Output the (X, Y) coordinate of the center of the cell containing the given text.  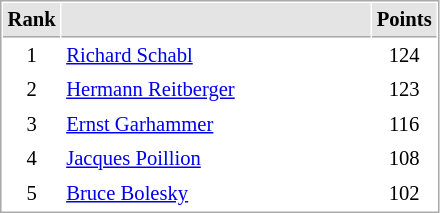
Richard Schabl (216, 56)
116 (404, 124)
124 (404, 56)
123 (404, 90)
3 (32, 124)
Jacques Poillion (216, 158)
Ernst Garhammer (216, 124)
2 (32, 90)
Rank (32, 20)
Bruce Bolesky (216, 194)
102 (404, 194)
Hermann Reitberger (216, 90)
1 (32, 56)
5 (32, 194)
108 (404, 158)
4 (32, 158)
Points (404, 20)
